Identify which cell holds the provided text, then report its (x, y) central coordinate. 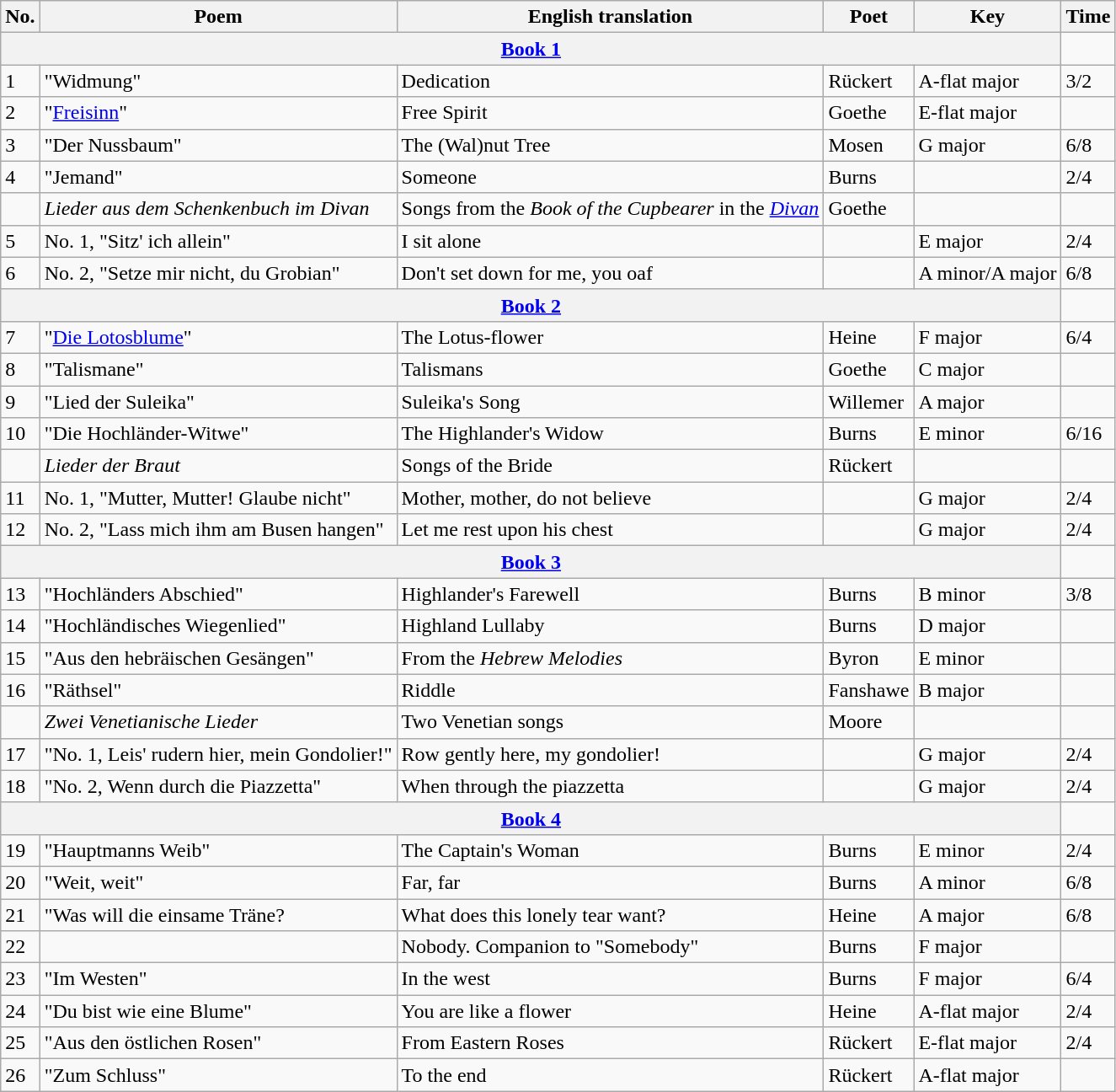
Suleika's Song (610, 402)
In the west (610, 979)
Songs of the Bride (610, 466)
D major (987, 626)
No. 1, "Sitz' ich allein" (218, 241)
1 (20, 81)
11 (20, 498)
21 (20, 914)
"Lied der Suleika" (218, 402)
24 (20, 1011)
"Die Hochländer-Witwe" (218, 434)
25 (20, 1043)
Key (987, 17)
B minor (987, 594)
Nobody. Companion to "Somebody" (610, 947)
16 (20, 690)
13 (20, 594)
20 (20, 882)
The Highlander's Widow (610, 434)
No. 1, "Mutter, Mutter! Glaube nicht" (218, 498)
18 (20, 786)
The Lotus-flower (610, 337)
6/16 (1088, 434)
"Was will die einsame Träne? (218, 914)
17 (20, 754)
English translation (610, 17)
"Zum Schluss" (218, 1075)
9 (20, 402)
Byron (869, 658)
I sit alone (610, 241)
Moore (869, 722)
Poet (869, 17)
"Aus den hebräischen Gesängen" (218, 658)
When through the piazzetta (610, 786)
2 (20, 113)
Row gently here, my gondolier! (610, 754)
"No. 2, Wenn durch die Piazzetta" (218, 786)
Dedication (610, 81)
A minor (987, 882)
Two Venetian songs (610, 722)
From Eastern Roses (610, 1043)
3/8 (1088, 594)
10 (20, 434)
No. 2, "Lass mich ihm am Busen hangen" (218, 530)
"Weit, weit" (218, 882)
Lieder aus dem Schenkenbuch im Divan (218, 209)
Don't set down for me, you oaf (610, 273)
12 (20, 530)
"Der Nussbaum" (218, 145)
Book 4 (531, 818)
"Hauptmanns Weib" (218, 850)
Someone (610, 177)
19 (20, 850)
"Die Lotosblume" (218, 337)
"Du bist wie eine Blume" (218, 1011)
The (Wal)nut Tree (610, 145)
"Freisinn" (218, 113)
23 (20, 979)
Let me rest upon his chest (610, 530)
Songs from the Book of the Cupbearer in the Divan (610, 209)
B major (987, 690)
Highlander's Farewell (610, 594)
No. 2, "Setze mir nicht, du Grobian" (218, 273)
"No. 1, Leis' rudern hier, mein Gondolier!" (218, 754)
Mosen (869, 145)
Book 2 (531, 305)
Riddle (610, 690)
22 (20, 947)
Talismans (610, 369)
No. (20, 17)
To the end (610, 1075)
6 (20, 273)
26 (20, 1075)
A minor/A major (987, 273)
8 (20, 369)
You are like a flower (610, 1011)
"Widmung" (218, 81)
5 (20, 241)
3 (20, 145)
"Talismane" (218, 369)
3/2 (1088, 81)
"Räthsel" (218, 690)
"Im Westen" (218, 979)
4 (20, 177)
Mother, mother, do not believe (610, 498)
Far, far (610, 882)
From the Hebrew Melodies (610, 658)
The Captain's Woman (610, 850)
Fanshawe (869, 690)
"Jemand" (218, 177)
Free Spirit (610, 113)
C major (987, 369)
What does this lonely tear want? (610, 914)
Lieder der Braut (218, 466)
Book 1 (531, 49)
Highland Lullaby (610, 626)
"Hochländisches Wiegenlied" (218, 626)
7 (20, 337)
"Hochländers Abschied" (218, 594)
Zwei Venetianische Lieder (218, 722)
Book 3 (531, 562)
"Aus den östlichen Rosen" (218, 1043)
Time (1088, 17)
Poem (218, 17)
15 (20, 658)
Willemer (869, 402)
E major (987, 241)
14 (20, 626)
